Detect which cell encompasses the target text, then output its (X, Y) center coordinate. 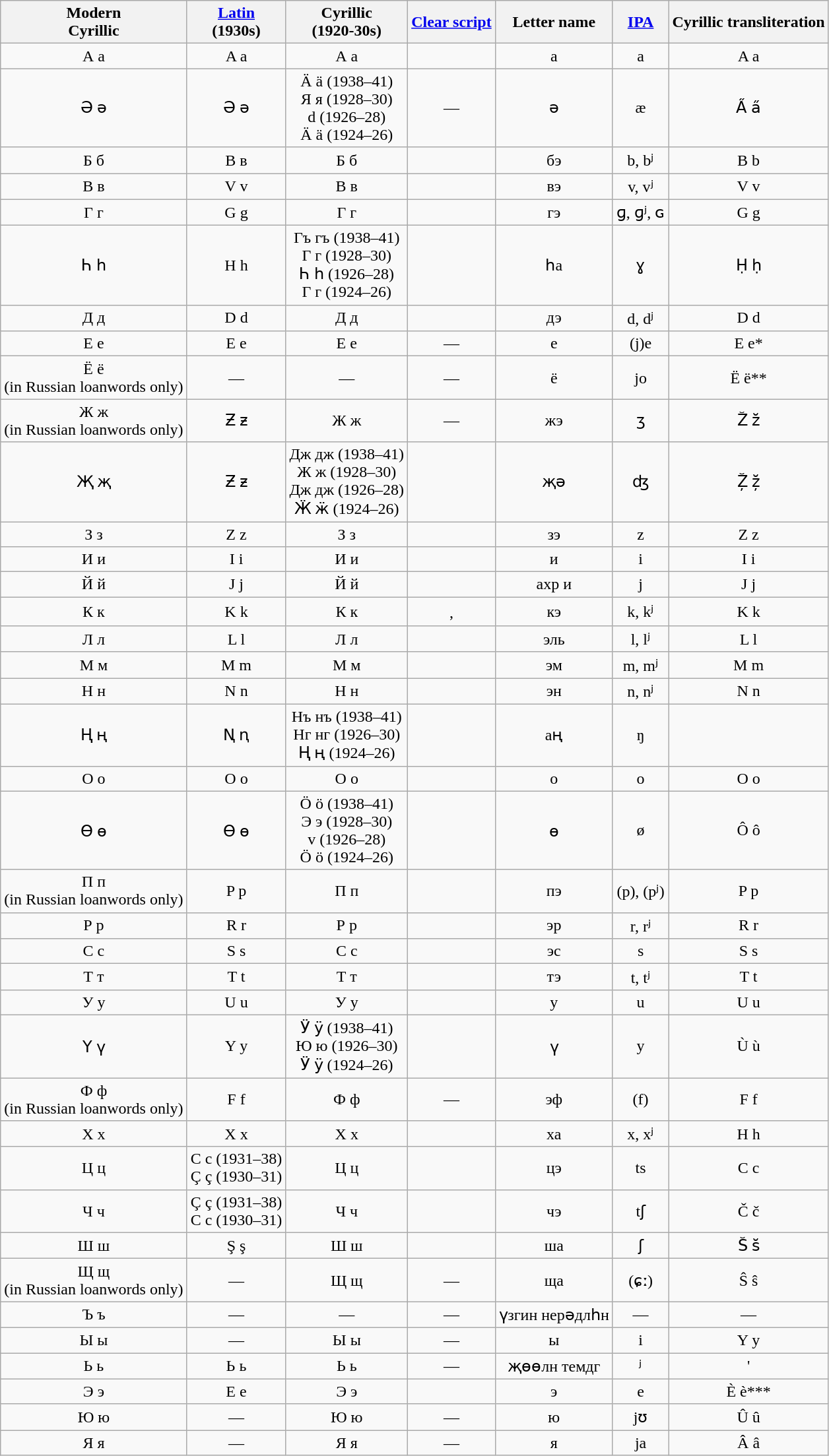
x, xʲ (640, 1134)
ахр и (554, 585)
Нъ нъ (1938–41)Нг нг (1926–30)Ң ң (1924–26) (347, 735)
пэ (554, 891)
Ə ə (236, 108)
t, tʲ (640, 977)
Â â (748, 1443)
Ё ё(in Russian loanwords only) (94, 377)
ө (554, 830)
эс (554, 951)
җөөлн темдг (554, 1366)
Clear script (451, 22)
ɣ (640, 265)
ү (554, 1046)
Ä ä (1938–41)Я я (1928–30)d (1926–28)Ä ä (1924–26) (347, 108)
(p), (pʲ) (640, 891)
, (451, 612)
дэ (554, 318)
Ә ә (94, 108)
v, vʲ (640, 186)
X x (236, 1134)
җә (554, 482)
ʲ (640, 1366)
IPA (640, 22)
үзгин нерәдлһн (554, 1315)
ха (554, 1134)
Û û (748, 1417)
Ъ ъ (94, 1315)
tʃ (640, 1211)
Z̦̆ z̦̆ (748, 482)
эль (554, 639)
l, lʲ (640, 639)
Ӱ ӱ (1938–41)Ю ю (1926–30)Ӱ ӱ (1924–26) (347, 1046)
о (554, 778)
Ô ô (748, 830)
гэ (554, 212)
Letter name (554, 22)
ё (554, 377)
' (748, 1366)
a (640, 56)
B в (236, 160)
Һ һ (94, 265)
аң (554, 735)
Ж ж (347, 421)
Ş ş (236, 1246)
кэ (554, 612)
Ж ж(in Russian loanwords only) (94, 421)
Ŝ ŝ (748, 1280)
бэ (554, 160)
цэ (554, 1168)
(f) (640, 1099)
ModernCyrillic (94, 22)
Latin(1930s) (236, 22)
y (640, 1046)
o (640, 778)
r, rʲ (640, 926)
Ф ф(in Russian loanwords only) (94, 1099)
Cyrillic transliteration (748, 22)
ŋ (640, 735)
П п(in Russian loanwords only) (94, 891)
Щ щ (347, 1280)
ә (554, 108)
Ḥ ḥ (748, 265)
j (640, 585)
ʤ (640, 482)
S̆ s̆ (748, 1246)
а (554, 56)
ts (640, 1168)
m, mʲ (640, 665)
эм (554, 665)
Җ җ (94, 482)
Ꞑ ꞑ (236, 735)
u (640, 1002)
ша (554, 1246)
Ү ү (94, 1046)
b, bʲ (640, 160)
Ù ù (748, 1046)
вэ (554, 186)
ø (640, 830)
s (640, 951)
jo (640, 377)
П п (347, 891)
Ë ë** (748, 377)
эф (554, 1099)
Ң ң (94, 735)
(ɕː) (640, 1280)
Ç ç (1931–38)C c (1930–31) (236, 1211)
и (554, 559)
ja (640, 1443)
B b (748, 160)
z (640, 534)
Щ щ(in Russian loanwords only) (94, 1280)
k, kʲ (640, 612)
зэ (554, 534)
d, dʲ (640, 318)
е (554, 344)
jʊ (640, 1417)
n, nʲ (640, 691)
e (640, 1391)
э (554, 1391)
A̋ a̋ (748, 108)
Z̆ z̆ (748, 421)
ʒ (640, 421)
E e* (748, 344)
Cyrillic(1920-30s) (347, 22)
ʃ (640, 1246)
æ (640, 108)
C c (748, 1168)
ɡ, ɡʲ, ɢ (640, 212)
(j)e (640, 344)
È è*** (748, 1391)
тэ (554, 977)
ю (554, 1417)
эр (554, 926)
Ö ö (1938–41)Э э (1928–30)v (1926–28)Ö ö (1924–26) (347, 830)
Гъ гъ (1938–41)Г г (1928–30)Һ һ (1926–28)Г г (1924–26) (347, 265)
у (554, 1002)
ы (554, 1340)
Ф ф (347, 1099)
чэ (554, 1211)
Дж дж (1938–41)Ж ж (1928–30)Дж дж (1926–28)Ӝ ӝ (1924–26) (347, 482)
жэ (554, 421)
Č č (748, 1211)
я (554, 1443)
һа (554, 265)
эн (554, 691)
C c (1931–38)Ç ç (1930–31) (236, 1168)
ща (554, 1280)
